Determine the [x, y] coordinate at the center of the cell enclosing the given text.  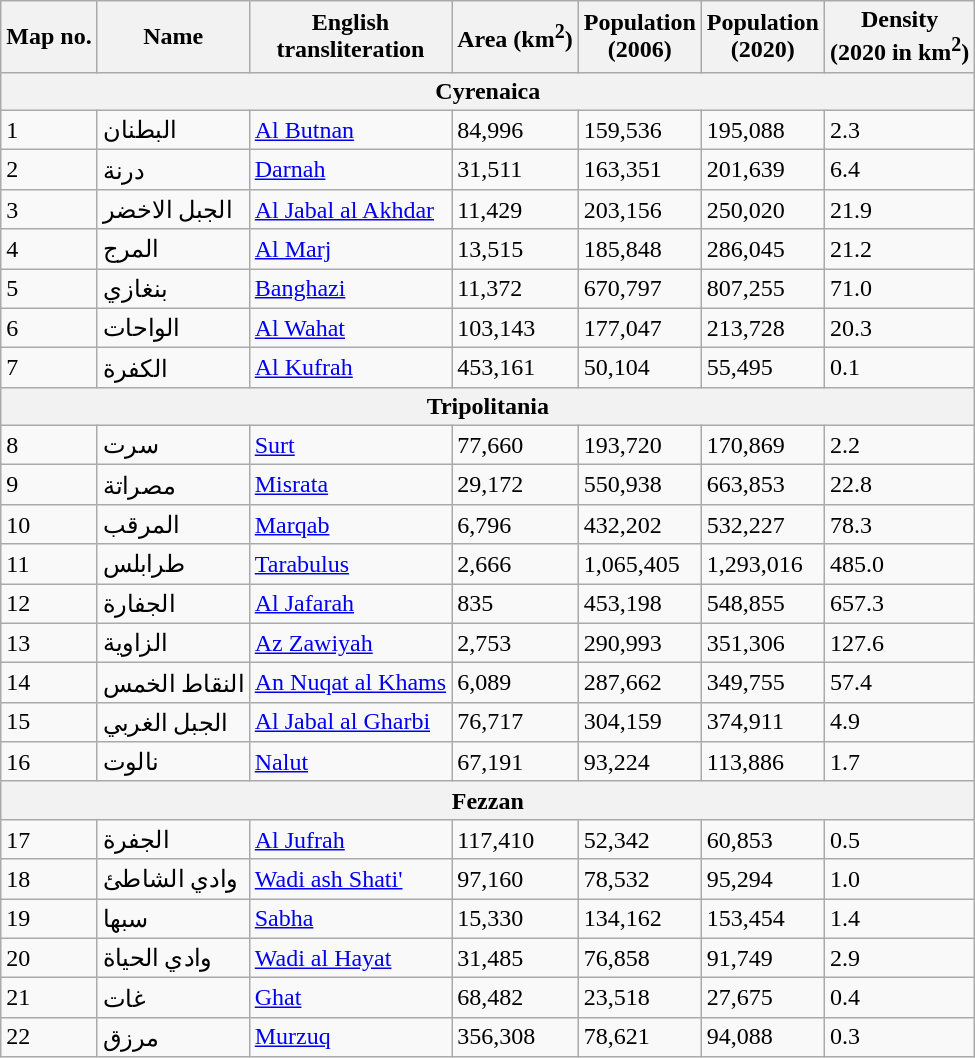
Map no. [49, 37]
Population (2006) [640, 37]
93,224 [640, 762]
8 [49, 445]
94,088 [762, 1037]
78,532 [640, 879]
97,160 [516, 879]
1.7 [899, 762]
10 [49, 524]
Darnah [350, 170]
195,088 [762, 130]
13,515 [516, 249]
21.9 [899, 209]
170,869 [762, 445]
2.2 [899, 445]
52,342 [640, 839]
English transliteration [350, 37]
وادي الحياة [173, 958]
Az Zawiyah [350, 643]
نالوت [173, 762]
21 [49, 998]
مرزق [173, 1037]
351,306 [762, 643]
Marqab [350, 524]
31,485 [516, 958]
درنة [173, 170]
Murzuq [350, 1037]
الزاوية [173, 643]
Ghat [350, 998]
550,938 [640, 485]
البطنان [173, 130]
532,227 [762, 524]
153,454 [762, 919]
Al Jafarah [350, 604]
Tarabulus [350, 564]
127.6 [899, 643]
3 [49, 209]
12 [49, 604]
Al Marj [350, 249]
1.4 [899, 919]
201,639 [762, 170]
سبها [173, 919]
Sabha [350, 919]
Density(2020 in km2) [899, 37]
7 [49, 368]
15 [49, 722]
Name [173, 37]
807,255 [762, 289]
Area (km2) [516, 37]
2,666 [516, 564]
الجفرة [173, 839]
19 [49, 919]
349,755 [762, 683]
213,728 [762, 328]
بنغازي [173, 289]
2 [49, 170]
670,797 [640, 289]
76,717 [516, 722]
134,162 [640, 919]
النقاط الخمس [173, 683]
4 [49, 249]
453,161 [516, 368]
287,662 [640, 683]
1,293,016 [762, 564]
Al Jabal al Akhdar [350, 209]
60,853 [762, 839]
663,853 [762, 485]
185,848 [640, 249]
11,429 [516, 209]
طرابلس [173, 564]
203,156 [640, 209]
78,621 [640, 1037]
55,495 [762, 368]
Population (2020) [762, 37]
15,330 [516, 919]
548,855 [762, 604]
453,198 [640, 604]
الجبل الاخضر [173, 209]
2.3 [899, 130]
1 [49, 130]
الكفرة [173, 368]
Nalut [350, 762]
مصراتة [173, 485]
657.3 [899, 604]
An Nuqat al Khams [350, 683]
77,660 [516, 445]
المرج [173, 249]
22.8 [899, 485]
250,020 [762, 209]
374,911 [762, 722]
21.2 [899, 249]
67,191 [516, 762]
163,351 [640, 170]
2.9 [899, 958]
11 [49, 564]
193,720 [640, 445]
57.4 [899, 683]
0.1 [899, 368]
20.3 [899, 328]
23,518 [640, 998]
9 [49, 485]
11,372 [516, 289]
22 [49, 1037]
835 [516, 604]
13 [49, 643]
18 [49, 879]
159,536 [640, 130]
الجفارة [173, 604]
117,410 [516, 839]
غات [173, 998]
وادي الشاطئ [173, 879]
78.3 [899, 524]
1,065,405 [640, 564]
31,511 [516, 170]
4.9 [899, 722]
Banghazi [350, 289]
29,172 [516, 485]
71.0 [899, 289]
6 [49, 328]
الجبل الغربي [173, 722]
Tripolitania [488, 406]
Wadi al Hayat [350, 958]
14 [49, 683]
0.5 [899, 839]
Fezzan [488, 800]
84,996 [516, 130]
356,308 [516, 1037]
Al Jufrah [350, 839]
Al Kufrah [350, 368]
Misrata [350, 485]
76,858 [640, 958]
المرقب [173, 524]
304,159 [640, 722]
2,753 [516, 643]
0.4 [899, 998]
91,749 [762, 958]
Cyrenaica [488, 91]
50,104 [640, 368]
432,202 [640, 524]
5 [49, 289]
سرت [173, 445]
485.0 [899, 564]
Al Wahat [350, 328]
Al Jabal al Gharbi [350, 722]
290,993 [640, 643]
17 [49, 839]
20 [49, 958]
177,047 [640, 328]
6,796 [516, 524]
6,089 [516, 683]
16 [49, 762]
Al Butnan [350, 130]
27,675 [762, 998]
113,886 [762, 762]
68,482 [516, 998]
0.3 [899, 1037]
الواحات [173, 328]
6.4 [899, 170]
Surt [350, 445]
Wadi ash Shati' [350, 879]
95,294 [762, 879]
1.0 [899, 879]
103,143 [516, 328]
286,045 [762, 249]
